Extract the (x, y) coordinate from the center of the cell holding the provided text.  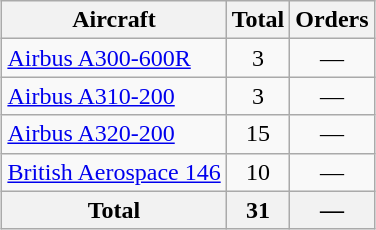
Orders (332, 20)
Airbus A310-200 (114, 96)
31 (258, 210)
Airbus A320-200 (114, 134)
10 (258, 172)
Aircraft (114, 20)
15 (258, 134)
British Aerospace 146 (114, 172)
Airbus A300-600R (114, 58)
